For the text-containing cell, return its midpoint in [x, y] coordinate format. 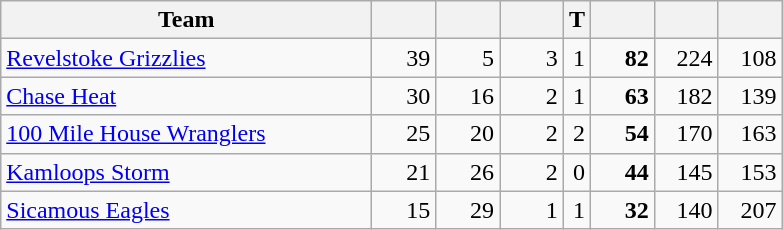
182 [686, 96]
63 [622, 96]
Kamloops Storm [186, 172]
170 [686, 134]
39 [404, 58]
224 [686, 58]
140 [686, 210]
100 Mile House Wranglers [186, 134]
16 [468, 96]
82 [622, 58]
108 [750, 58]
54 [622, 134]
207 [750, 210]
5 [468, 58]
Chase Heat [186, 96]
44 [622, 172]
T [576, 20]
Sicamous Eagles [186, 210]
153 [750, 172]
163 [750, 134]
0 [576, 172]
15 [404, 210]
30 [404, 96]
Team [186, 20]
Revelstoke Grizzlies [186, 58]
139 [750, 96]
21 [404, 172]
145 [686, 172]
32 [622, 210]
26 [468, 172]
3 [532, 58]
29 [468, 210]
25 [404, 134]
20 [468, 134]
